Output the [X, Y] coordinate of the center of the cell containing the given text.  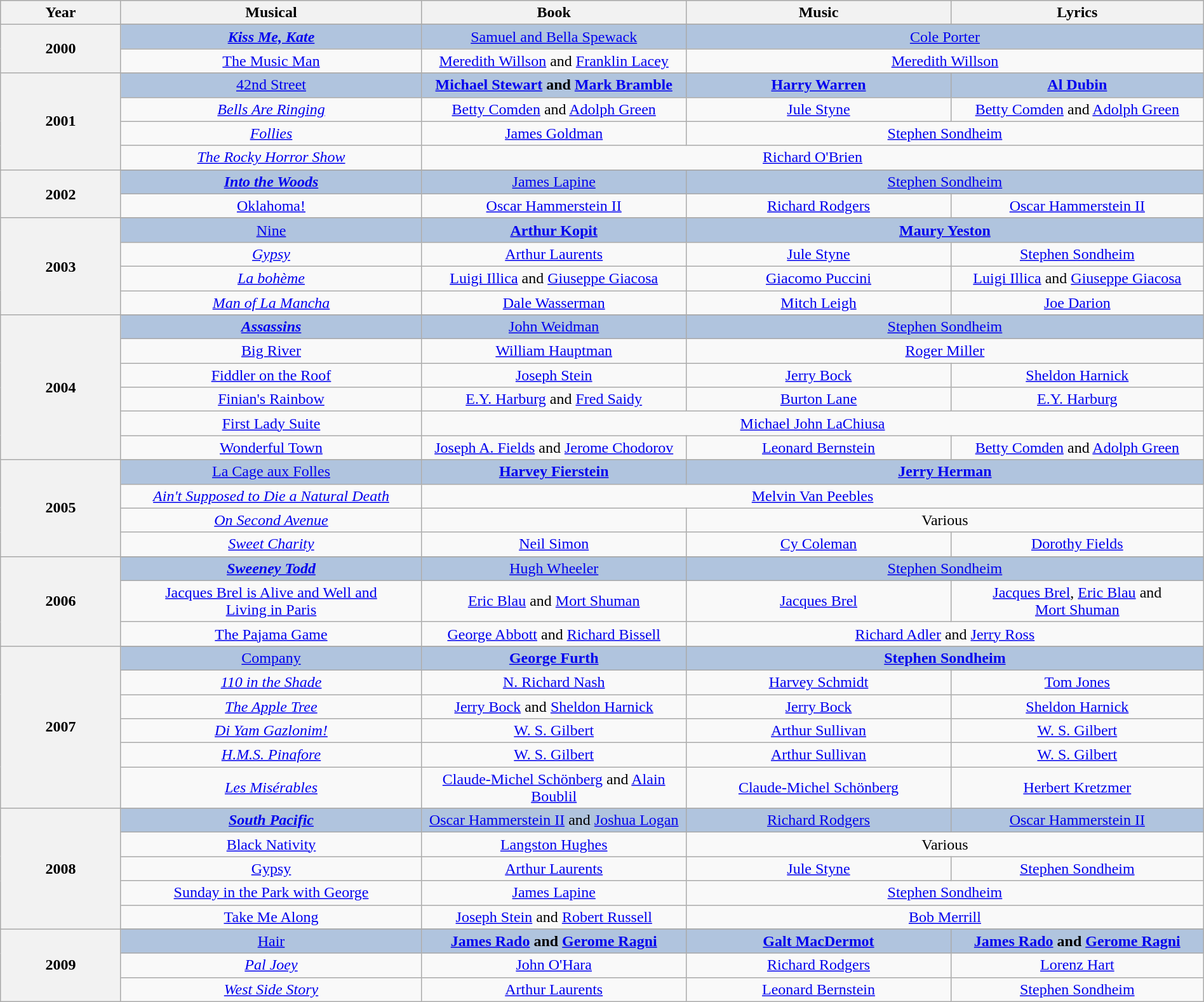
Arthur Kopit [554, 230]
Harry Warren [819, 85]
Joseph Stein [554, 375]
2001 [61, 121]
William Hauptman [554, 351]
Les Misérables [271, 787]
Take Me Along [271, 917]
Jacques Brel [819, 601]
Tom Jones [1077, 682]
Black Nativity [271, 845]
Michael John LaChiusa [813, 424]
Harvey Schmidt [819, 682]
Into the Woods [271, 182]
On Second Avenue [271, 520]
2009 [61, 965]
Neil Simon [554, 544]
N. Richard Nash [554, 682]
Jacques Brel is Alive and Well and Living in Paris [271, 601]
Galt MacDermot [819, 941]
Mitch Leigh [819, 303]
Claude-Michel Schönberg and Alain Boublil [554, 787]
Cole Porter [945, 37]
H.M.S. Pinafore [271, 755]
Meredith Willson and Franklin Lacey [554, 61]
The Pajama Game [271, 634]
West Side Story [271, 989]
The Music Man [271, 61]
Ain't Supposed to Die a Natural Death [271, 496]
The Apple Tree [271, 707]
South Pacific [271, 820]
Cy Coleman [819, 544]
2005 [61, 508]
Maury Yeston [945, 230]
First Lady Suite [271, 424]
Al Dubin [1077, 85]
2000 [61, 49]
E.Y. Harburg and Fred Saidy [554, 399]
Bob Merrill [945, 917]
Sunday in the Park with George [271, 893]
Joe Darion [1077, 303]
Meredith Willson [945, 61]
Big River [271, 351]
Musical [271, 13]
Eric Blau and Mort Shuman [554, 601]
La bohème [271, 278]
Samuel and Bella Spewack [554, 37]
Man of La Mancha [271, 303]
2002 [61, 194]
Hair [271, 941]
The Rocky Horror Show [271, 157]
James Goldman [554, 133]
Company [271, 658]
Lorenz Hart [1077, 965]
Book [554, 13]
Fiddler on the Roof [271, 375]
2003 [61, 266]
Oscar Hammerstein II and Joshua Logan [554, 820]
Jacques Brel, Eric Blau and Mort Shuman [1077, 601]
110 in the Shade [271, 682]
Sweeney Todd [271, 568]
Langston Hughes [554, 845]
Pal Joey [271, 965]
Joseph A. Fields and Jerome Chodorov [554, 448]
Follies [271, 133]
Harvey Fierstein [554, 472]
Kiss Me, Kate [271, 37]
Di Yam Gazlonim! [271, 731]
Giacomo Puccini [819, 278]
Bells Are Ringing [271, 109]
Music [819, 13]
Michael Stewart and Mark Bramble [554, 85]
Claude-Michel Schönberg [819, 787]
John Weidman [554, 327]
42nd Street [271, 85]
La Cage aux Folles [271, 472]
Assassins [271, 327]
E.Y. Harburg [1077, 399]
Wonderful Town [271, 448]
Melvin Van Peebles [813, 496]
2004 [61, 387]
Hugh Wheeler [554, 568]
Roger Miller [945, 351]
Richard Adler and Jerry Ross [945, 634]
Dale Wasserman [554, 303]
John O'Hara [554, 965]
Lyrics [1077, 13]
Herbert Kretzmer [1077, 787]
Joseph Stein and Robert Russell [554, 917]
George Furth [554, 658]
George Abbott and Richard Bissell [554, 634]
Oklahoma! [271, 206]
Jerry Bock and Sheldon Harnick [554, 707]
Finian's Rainbow [271, 399]
Jerry Herman [945, 472]
Year [61, 13]
Sweet Charity [271, 544]
Nine [271, 230]
2007 [61, 726]
2008 [61, 869]
Burton Lane [819, 399]
2006 [61, 601]
Dorothy Fields [1077, 544]
Richard O'Brien [813, 157]
